Extract the [X, Y] coordinate from the center of the cell holding the provided text.  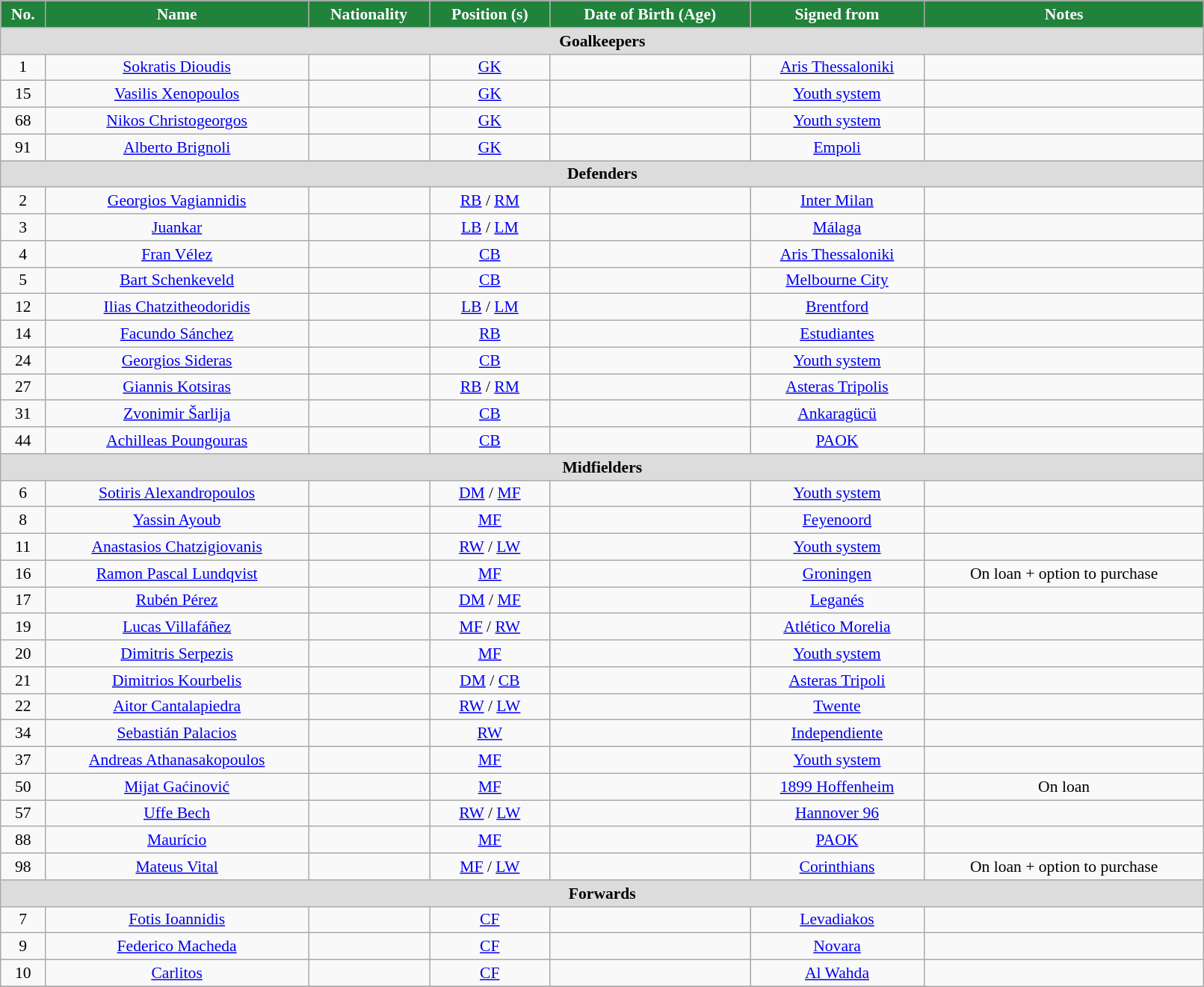
Rubén Pérez [177, 600]
No. [23, 14]
Uffe Bech [177, 814]
8 [23, 520]
Lucas Villafáñez [177, 627]
Novara [837, 947]
Hannover 96 [837, 814]
Aitor Cantalapiedra [177, 707]
Leganés [837, 600]
Estudiantes [837, 334]
Fotis Ioannidis [177, 920]
Brentford [837, 307]
3 [23, 227]
Sotiris Alexandropoulos [177, 493]
Juankar [177, 227]
Nationality [369, 14]
1 [23, 67]
Yassin Ayoub [177, 520]
Facundo Sánchez [177, 334]
Andreas Athanasakopoulos [177, 760]
17 [23, 600]
Feyenoord [837, 520]
88 [23, 840]
On loan [1063, 787]
27 [23, 387]
Notes [1063, 14]
14 [23, 334]
Corinthians [837, 867]
Ramon Pascal Lundqvist [177, 574]
Carlitos [177, 974]
Asteras Tripolis [837, 387]
19 [23, 627]
Alberto Brignoli [177, 147]
Empoli [837, 147]
31 [23, 414]
RW [490, 734]
91 [23, 147]
Groningen [837, 574]
Sebastián Palacios [177, 734]
1899 Hoffenheim [837, 787]
68 [23, 121]
98 [23, 867]
34 [23, 734]
15 [23, 94]
37 [23, 760]
Defenders [602, 174]
DM / CB [490, 680]
MF / RW [490, 627]
16 [23, 574]
Signed from [837, 14]
Independiente [837, 734]
RB [490, 334]
50 [23, 787]
Nikos Christogeorgos [177, 121]
Ankaragücü [837, 414]
Dimitrios Kourbelis [177, 680]
Al Wahda [837, 974]
Melbourne City [837, 280]
Georgios Vagiannidis [177, 201]
Ilias Chatzitheodoridis [177, 307]
Inter Milan [837, 201]
Anastasios Chatzigiovanis [177, 547]
57 [23, 814]
4 [23, 254]
6 [23, 493]
Asteras Tripoli [837, 680]
Federico Macheda [177, 947]
9 [23, 947]
Date of Birth (Age) [650, 14]
21 [23, 680]
7 [23, 920]
Achilleas Poungouras [177, 440]
Georgios Sideras [177, 360]
12 [23, 307]
Twente [837, 707]
44 [23, 440]
MF / LW [490, 867]
Sokratis Dioudis [177, 67]
Midfielders [602, 467]
Dimitris Serpezis [177, 654]
10 [23, 974]
5 [23, 280]
Bart Schenkeveld [177, 280]
22 [23, 707]
Vasilis Xenopoulos [177, 94]
Forwards [602, 894]
Position (s) [490, 14]
Mateus Vital [177, 867]
24 [23, 360]
Levadiakos [837, 920]
Maurício [177, 840]
2 [23, 201]
Goalkeepers [602, 41]
11 [23, 547]
Mijat Gaćinović [177, 787]
Fran Vélez [177, 254]
Name [177, 14]
Málaga [837, 227]
Atlético Morelia [837, 627]
Giannis Kotsiras [177, 387]
20 [23, 654]
Zvonimir Šarlija [177, 414]
